Provide the (X, Y) coordinate of the cell's center where the given text is located.  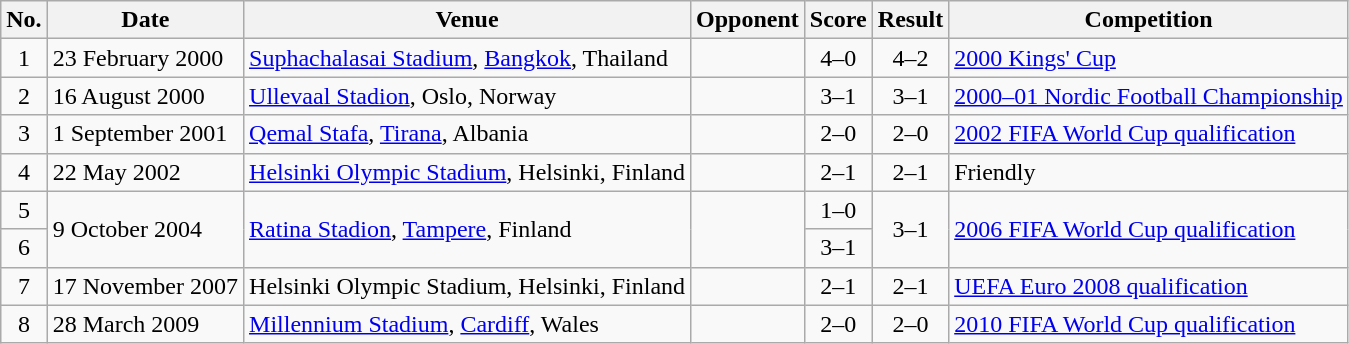
28 March 2009 (145, 324)
2010 FIFA World Cup qualification (1149, 324)
4–0 (838, 58)
2002 FIFA World Cup qualification (1149, 134)
1–0 (838, 210)
Millennium Stadium, Cardiff, Wales (468, 324)
Suphachalasai Stadium, Bangkok, Thailand (468, 58)
UEFA Euro 2008 qualification (1149, 286)
8 (24, 324)
22 May 2002 (145, 172)
9 October 2004 (145, 229)
Competition (1149, 20)
7 (24, 286)
Date (145, 20)
2000 Kings' Cup (1149, 58)
Score (838, 20)
1 (24, 58)
Qemal Stafa, Tirana, Albania (468, 134)
Friendly (1149, 172)
4 (24, 172)
16 August 2000 (145, 96)
4–2 (910, 58)
No. (24, 20)
Result (910, 20)
2 (24, 96)
Ratina Stadion, Tampere, Finland (468, 229)
2000–01 Nordic Football Championship (1149, 96)
Ullevaal Stadion, Oslo, Norway (468, 96)
17 November 2007 (145, 286)
5 (24, 210)
Venue (468, 20)
2006 FIFA World Cup qualification (1149, 229)
6 (24, 248)
23 February 2000 (145, 58)
3 (24, 134)
1 September 2001 (145, 134)
Opponent (748, 20)
